Output the [X, Y] coordinate of the center of the cell containing the given text.  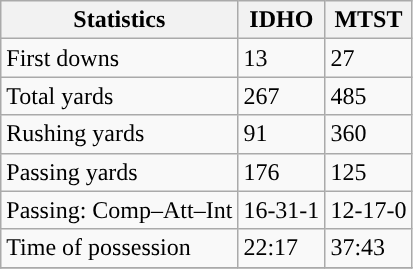
Statistics [120, 20]
Passing: Comp–Att–Int [120, 210]
360 [368, 134]
First downs [120, 58]
91 [282, 134]
125 [368, 172]
Passing yards [120, 172]
Time of possession [120, 248]
IDHO [282, 20]
12-17-0 [368, 210]
27 [368, 58]
Rushing yards [120, 134]
13 [282, 58]
267 [282, 96]
37:43 [368, 248]
16-31-1 [282, 210]
176 [282, 172]
485 [368, 96]
Total yards [120, 96]
22:17 [282, 248]
MTST [368, 20]
